Extract the (x, y) coordinate from the center of the cell holding the provided text.  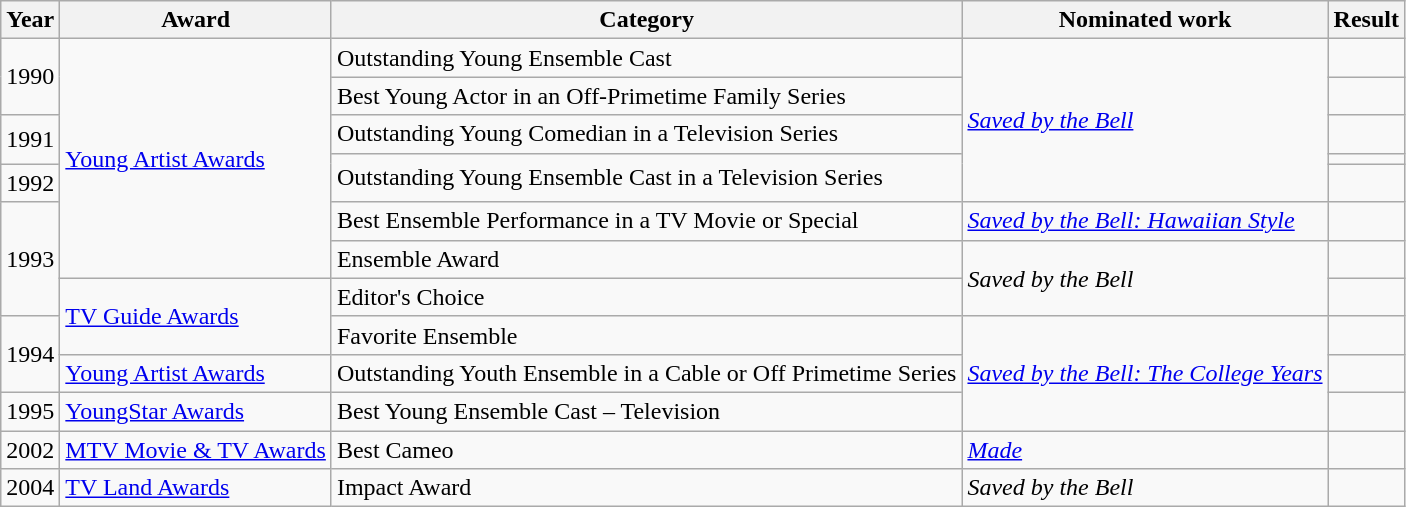
Outstanding Young Ensemble Cast (646, 58)
Favorite Ensemble (646, 335)
1994 (30, 354)
Award (196, 20)
1993 (30, 259)
2002 (30, 449)
TV Land Awards (196, 488)
Outstanding Young Comedian in a Television Series (646, 134)
Best Cameo (646, 449)
Nominated work (1145, 20)
Outstanding Young Ensemble Cast in a Television Series (646, 178)
1992 (30, 183)
1991 (30, 140)
1990 (30, 77)
Year (30, 20)
Saved by the Bell: The College Years (1145, 373)
1995 (30, 411)
Best Ensemble Performance in a TV Movie or Special (646, 221)
YoungStar Awards (196, 411)
2004 (30, 488)
Best Young Ensemble Cast – Television (646, 411)
Impact Award (646, 488)
Result (1366, 20)
Best Young Actor in an Off-Primetime Family Series (646, 96)
Outstanding Youth Ensemble in a Cable or Off Primetime Series (646, 373)
Ensemble Award (646, 259)
Category (646, 20)
Saved by the Bell: Hawaiian Style (1145, 221)
Made (1145, 449)
MTV Movie & TV Awards (196, 449)
TV Guide Awards (196, 316)
Editor's Choice (646, 297)
